Detect which cell encompasses the target text, then output its (X, Y) center coordinate. 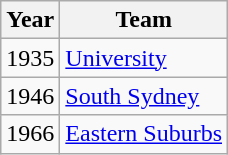
1946 (30, 96)
1935 (30, 58)
South Sydney (144, 96)
University (144, 58)
Eastern Suburbs (144, 134)
Team (144, 20)
1966 (30, 134)
Year (30, 20)
